For the text-containing cell, return its midpoint in [X, Y] coordinate format. 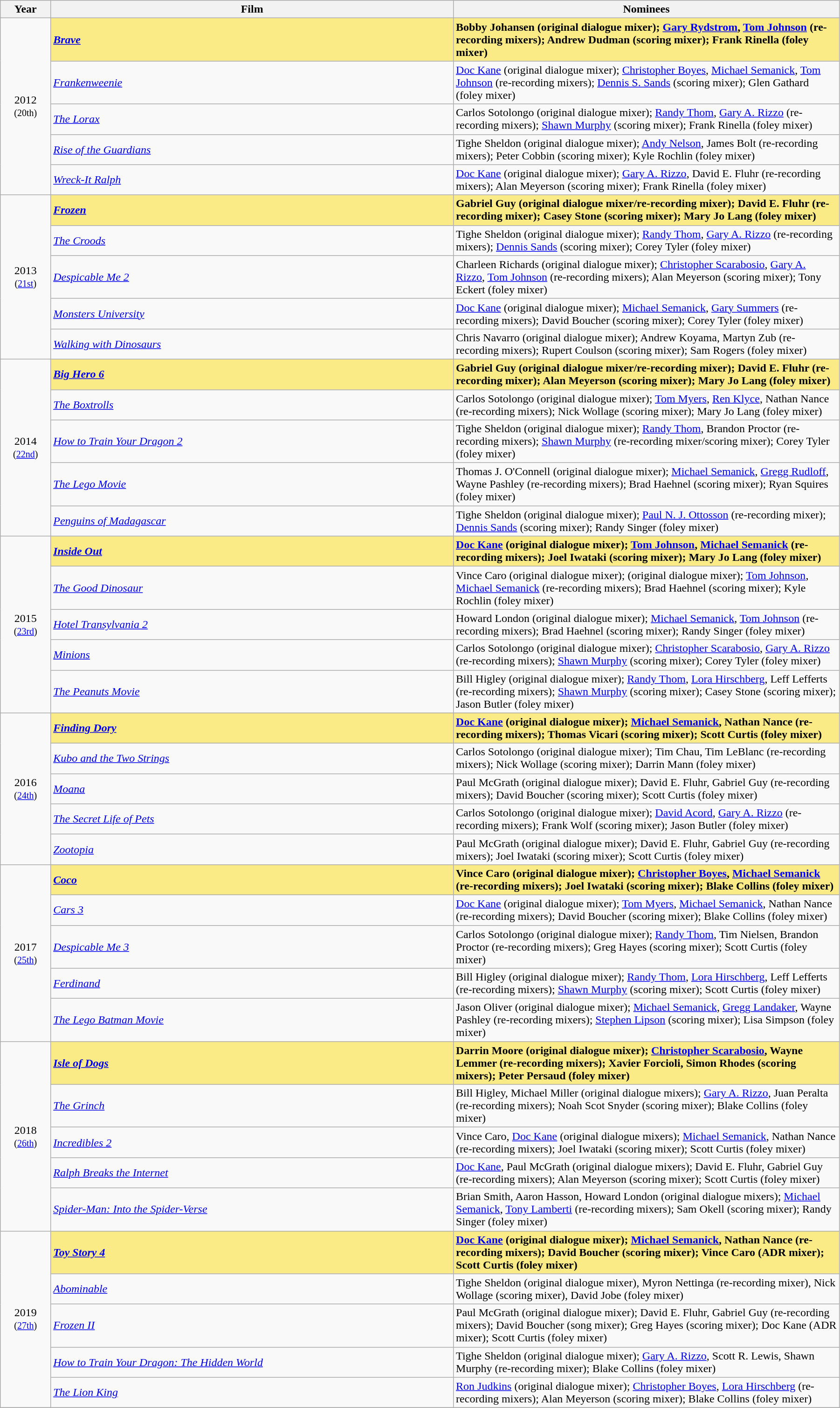
Doc Kane (original dialogue mixer); Michael Semanick, Nathan Nance (re-recording mixers); Thomas Vicari (scoring mixer); Scott Curtis (foley mixer) [647, 728]
Isle of Dogs [252, 1063]
Tighe Sheldon (original dialogue mixer); Gary A. Rizzo, Scott R. Lewis, Shawn Murphy (re-recording mixer); Blake Collins (foley mixer) [647, 1362]
Nominees [647, 9]
Brave [252, 40]
Despicable Me 2 [252, 277]
Coco [252, 879]
Year [26, 9]
Tighe Sheldon (original dialogue mixer); Randy Thom, Gary A. Rizzo (re-recording mixers); Dennis Sands (scoring mixer); Corey Tyler (foley mixer) [647, 241]
2019 (27th) [26, 1319]
Doc Kane (original dialogue mixer); Tom Johnson, Michael Semanick (re-recording mixers); Joel Iwataki (scoring mixer); Mary Jo Lang (foley mixer) [647, 551]
Walking with Dinosaurs [252, 344]
Penguins of Madagascar [252, 521]
Incredibles 2 [252, 1142]
Cars 3 [252, 910]
Inside Out [252, 551]
The Grinch [252, 1106]
Carlos Sotolongo (original dialogue mixer); David Acord, Gary A. Rizzo (re-recording mixers); Frank Wolf (scoring mixer); Jason Butler (foley mixer) [647, 819]
Despicable Me 3 [252, 946]
Minions [252, 655]
2018 (26th) [26, 1136]
Monsters University [252, 313]
How to Train Your Dragon 2 [252, 442]
The Secret Life of Pets [252, 819]
2014 (22nd) [26, 448]
Frozen [252, 210]
2017 (25th) [26, 953]
The Good Dinosaur [252, 588]
The Lego Movie [252, 484]
How to Train Your Dragon: The Hidden World [252, 1362]
Finding Dory [252, 728]
The Lego Batman Movie [252, 1020]
Carlos Sotolongo (original dialogue mixer); Tim Chau, Tim LeBlanc (re-recording mixers); Nick Wollage (scoring mixer); Darrin Mann (foley mixer) [647, 758]
Tighe Sheldon (original dialogue mixer), Myron Nettinga (re-recording mixer), Nick Wollage (scoring mixer), David Jobe (foley mixer) [647, 1289]
Ralph Breaks the Internet [252, 1173]
Hotel Transylvania 2 [252, 625]
Ferdinand [252, 984]
2015 (23rd) [26, 625]
Tighe Sheldon (original dialogue mixer); Andy Nelson, James Bolt (re-recording mixers); Peter Cobbin (scoring mixer); Kyle Rochlin (foley mixer) [647, 149]
2012 (20th) [26, 106]
Toy Story 4 [252, 1252]
Tighe Sheldon (original dialogue mixer); Paul N. J. Ottosson (re-recording mixer); Dennis Sands (scoring mixer); Randy Singer (foley mixer) [647, 521]
The Croods [252, 241]
Rise of the Guardians [252, 149]
The Lion King [252, 1392]
Zootopia [252, 849]
The Peanuts Movie [252, 691]
Film [252, 9]
Chris Navarro (original dialogue mixer); Andrew Koyama, Martyn Zub (re-recording mixers); Rupert Coulson (scoring mixer); Sam Rogers (foley mixer) [647, 344]
Frankenweenie [252, 83]
Moana [252, 789]
Paul McGrath (original dialogue mixer); David E. Fluhr, Gabriel Guy (re-recording mixers); David Boucher (scoring mixer); Scott Curtis (foley mixer) [647, 789]
The Boxtrolls [252, 405]
Big Hero 6 [252, 374]
2016 (24th) [26, 789]
2013 (21st) [26, 277]
Abominable [252, 1289]
Frozen II [252, 1325]
Doc Kane (original dialogue mixer); Michael Semanick, Gary Summers (re-recording mixers); David Boucher (scoring mixer); Corey Tyler (foley mixer) [647, 313]
Spider-Man: Into the Spider-Verse [252, 1209]
Wreck-It Ralph [252, 180]
Kubo and the Two Strings [252, 758]
The Lorax [252, 119]
Doc Kane (original dialogue mixer); Gary A. Rizzo, David E. Fluhr (re-recording mixers); Alan Meyerson (scoring mixer); Frank Rinella (foley mixer) [647, 180]
Paul McGrath (original dialogue mixer); David E. Fluhr, Gabriel Guy (re-recording mixers); Joel Iwataki (scoring mixer); Scott Curtis (foley mixer) [647, 849]
